Return the [x, y] coordinate for the center point of the cell that contains the specified text.  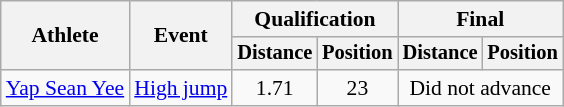
Final [480, 19]
High jump [180, 88]
Qualification [314, 19]
1.71 [274, 88]
Did not advance [480, 88]
Yap Sean Yee [65, 88]
23 [357, 88]
Event [180, 36]
Athlete [65, 36]
